For the text-containing cell, return its midpoint in (X, Y) coordinate format. 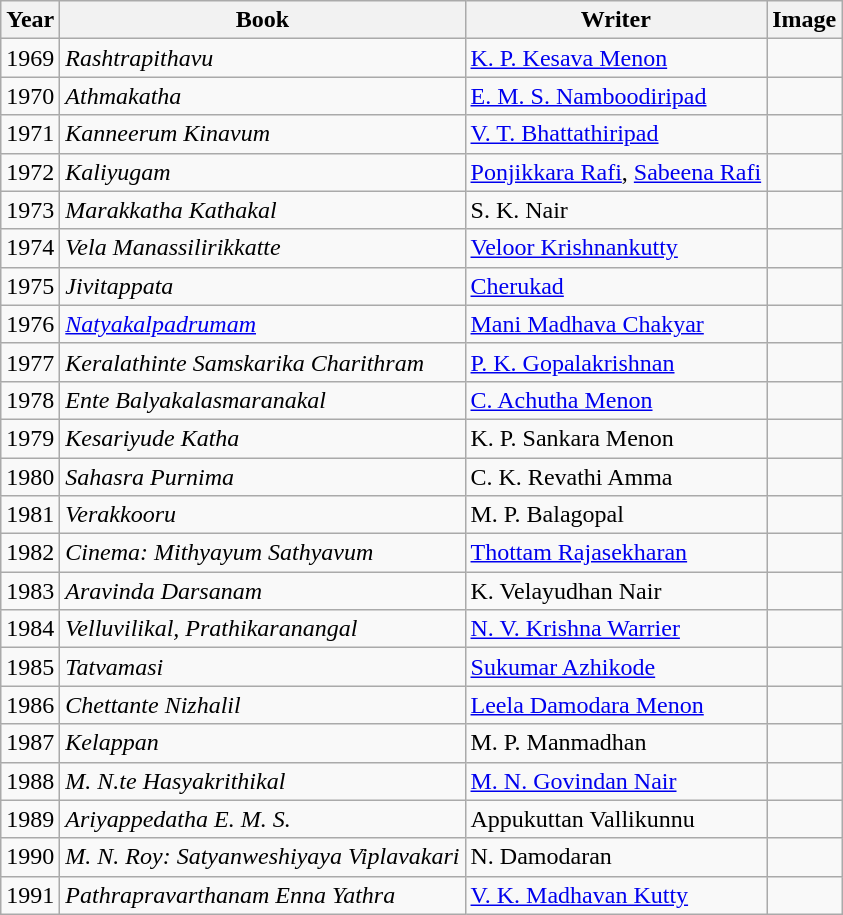
M. N. Govindan Nair (616, 781)
Kesariyude Katha (262, 438)
M. N. Roy: Satyanweshiyaya Viplavakari (262, 857)
Cinema: Mithyayum Sathyavum (262, 553)
1985 (30, 667)
1979 (30, 438)
Sahasra Purnima (262, 477)
Vela Manassilirikkatte (262, 248)
N. Damodaran (616, 857)
1972 (30, 172)
C. K. Revathi Amma (616, 477)
P. K. Gopalakrishnan (616, 362)
1989 (30, 819)
Aravinda Darsanam (262, 591)
Velluvilikal, Prathikaranangal (262, 629)
S. K. Nair (616, 210)
K. P. Sankara Menon (616, 438)
K. P. Kesava Menon (616, 58)
Ponjikkara Rafi, Sabeena Rafi (616, 172)
Keralathinte Samskarika Charithram (262, 362)
1991 (30, 895)
Cherukad (616, 286)
Leela Damodara Menon (616, 705)
Kanneerum Kinavum (262, 134)
Jivitappata (262, 286)
Natyakalpadrumam (262, 324)
1981 (30, 515)
Image (804, 20)
Veloor Krishnankutty (616, 248)
E. M. S. Namboodiripad (616, 96)
Thottam Rajasekharan (616, 553)
Kaliyugam (262, 172)
1973 (30, 210)
V. T. Bhattathiripad (616, 134)
V. K. Madhavan Kutty (616, 895)
M. N.te Hasyakrithikal (262, 781)
Year (30, 20)
Appukuttan Vallikunnu (616, 819)
1971 (30, 134)
Verakkooru (262, 515)
Tatvamasi (262, 667)
1970 (30, 96)
C. Achutha Menon (616, 400)
Mani Madhava Chakyar (616, 324)
Marakkatha Kathakal (262, 210)
1988 (30, 781)
1982 (30, 553)
1976 (30, 324)
Ente Balyakalasmaranakal (262, 400)
Pathrapravarthanam Enna Yathra (262, 895)
1980 (30, 477)
1990 (30, 857)
Kelappan (262, 743)
1974 (30, 248)
1969 (30, 58)
Rashtrapithavu (262, 58)
Book (262, 20)
M. P. Balagopal (616, 515)
Chettante Nizhalil (262, 705)
1977 (30, 362)
1987 (30, 743)
M. P. Manmadhan (616, 743)
1978 (30, 400)
Sukumar Azhikode (616, 667)
K. Velayudhan Nair (616, 591)
1986 (30, 705)
1983 (30, 591)
1975 (30, 286)
1984 (30, 629)
N. V. Krishna Warrier (616, 629)
Ariyappedatha E. M. S. (262, 819)
Writer (616, 20)
Athmakatha (262, 96)
